Extract the [x, y] coordinate from the center of the cell holding the provided text.  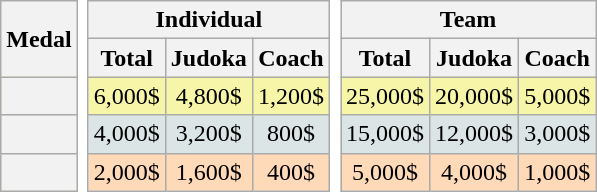
3,000$ [558, 134]
Team [468, 20]
25,000$ [384, 96]
1,200$ [290, 96]
2,000$ [126, 172]
Individual [208, 20]
20,000$ [474, 96]
Medal [39, 39]
15,000$ [384, 134]
6,000$ [126, 96]
1,600$ [208, 172]
800$ [290, 134]
400$ [290, 172]
12,000$ [474, 134]
3,200$ [208, 134]
4,800$ [208, 96]
1,000$ [558, 172]
